Extract the (x, y) coordinate from the center of the cell holding the provided text.  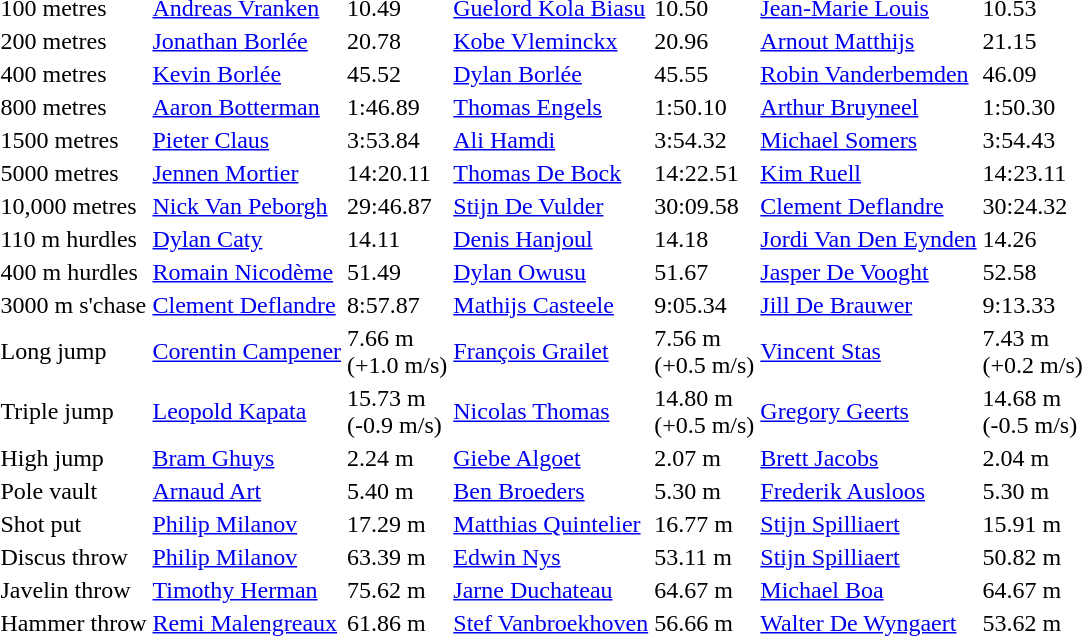
Pieter Claus (247, 140)
30:09.58 (704, 206)
Mathijs Casteele (551, 305)
Jarne Duchateau (551, 590)
14.80 m(+0.5 m/s) (704, 412)
17.29 m (398, 524)
15.73 m(-0.9 m/s) (398, 412)
7.56 m(+0.5 m/s) (704, 352)
Kevin Borlée (247, 74)
Corentin Campener (247, 352)
Jasper De Vooght (868, 272)
Bram Ghuys (247, 458)
2.07 m (704, 458)
Ben Broeders (551, 491)
Denis Hanjoul (551, 239)
Arthur Bruyneel (868, 107)
20.96 (704, 41)
Thomas Engels (551, 107)
Matthias Quintelier (551, 524)
14:20.11 (398, 173)
Aaron Botterman (247, 107)
45.55 (704, 74)
2.24 m (398, 458)
Michael Boa (868, 590)
9:05.34 (704, 305)
3:53.84 (398, 140)
29:46.87 (398, 206)
75.62 m (398, 590)
Jill De Brauwer (868, 305)
8:57.87 (398, 305)
Nicolas Thomas (551, 412)
Jennen Mortier (247, 173)
3:54.32 (704, 140)
Giebe Algoet (551, 458)
Timothy Herman (247, 590)
Stijn De Vulder (551, 206)
1:46.89 (398, 107)
14.18 (704, 239)
Jonathan Borlée (247, 41)
5.40 m (398, 491)
64.67 m (704, 590)
Dylan Borlée (551, 74)
53.11 m (704, 557)
63.39 m (398, 557)
Arnout Matthijs (868, 41)
Dylan Caty (247, 239)
14.11 (398, 239)
Leopold Kapata (247, 412)
Frederik Ausloos (868, 491)
Kim Ruell (868, 173)
Brett Jacobs (868, 458)
Michael Somers (868, 140)
1:50.10 (704, 107)
Thomas De Bock (551, 173)
François Grailet (551, 352)
Romain Nicodème (247, 272)
Vincent Stas (868, 352)
51.49 (398, 272)
Kobe Vleminckx (551, 41)
16.77 m (704, 524)
Edwin Nys (551, 557)
Arnaud Art (247, 491)
14:22.51 (704, 173)
Gregory Geerts (868, 412)
20.78 (398, 41)
7.66 m(+1.0 m/s) (398, 352)
Ali Hamdi (551, 140)
45.52 (398, 74)
Jordi Van Den Eynden (868, 239)
Dylan Owusu (551, 272)
51.67 (704, 272)
Robin Vanderbemden (868, 74)
5.30 m (704, 491)
Nick Van Peborgh (247, 206)
